Return (x, y) of the center of cell containing provided text 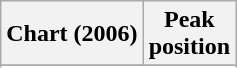
Chart (2006) (72, 34)
Peakposition (189, 34)
